Determine the (X, Y) coordinate at the center of the cell enclosing the given text.  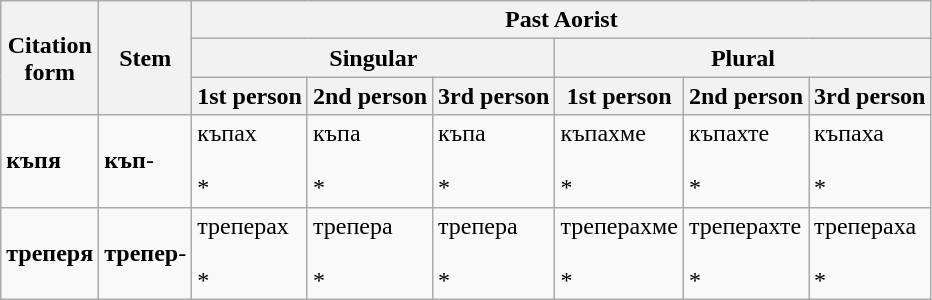
Citationform (50, 58)
треперахме * (620, 253)
къпахте * (746, 161)
трепераха * (870, 253)
къпахме * (620, 161)
Plural (743, 58)
треперя (50, 253)
къпя (50, 161)
треперах * (250, 253)
къпаха * (870, 161)
Past Aorist (562, 20)
треперахте * (746, 253)
трепер- (146, 253)
къпах * (250, 161)
Stem (146, 58)
къп- (146, 161)
Singular (374, 58)
